Pinpoint the cell where the given text exists, returning its (x, y) midpoint coordinate. 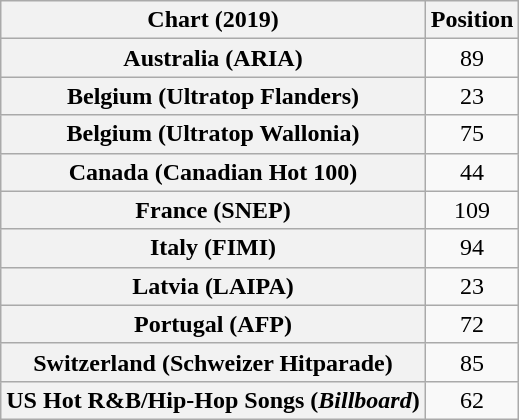
75 (472, 134)
85 (472, 362)
US Hot R&B/Hip-Hop Songs (Billboard) (213, 400)
Chart (2019) (213, 20)
72 (472, 324)
Latvia (LAIPA) (213, 286)
Position (472, 20)
Switzerland (Schweizer Hitparade) (213, 362)
109 (472, 210)
62 (472, 400)
94 (472, 248)
89 (472, 58)
Belgium (Ultratop Wallonia) (213, 134)
Canada (Canadian Hot 100) (213, 172)
Australia (ARIA) (213, 58)
France (SNEP) (213, 210)
Italy (FIMI) (213, 248)
Portugal (AFP) (213, 324)
44 (472, 172)
Belgium (Ultratop Flanders) (213, 96)
